Determine the [x, y] coordinate at the center of the cell enclosing the given text.  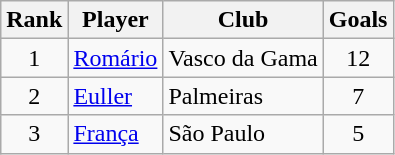
Euller [116, 96]
Palmeiras [243, 96]
Rank [34, 20]
Vasco da Gama [243, 58]
Romário [116, 58]
São Paulo [243, 134]
12 [358, 58]
França [116, 134]
7 [358, 96]
Club [243, 20]
3 [34, 134]
1 [34, 58]
Goals [358, 20]
5 [358, 134]
2 [34, 96]
Player [116, 20]
